Output the (X, Y) coordinate of the center of the cell containing the given text.  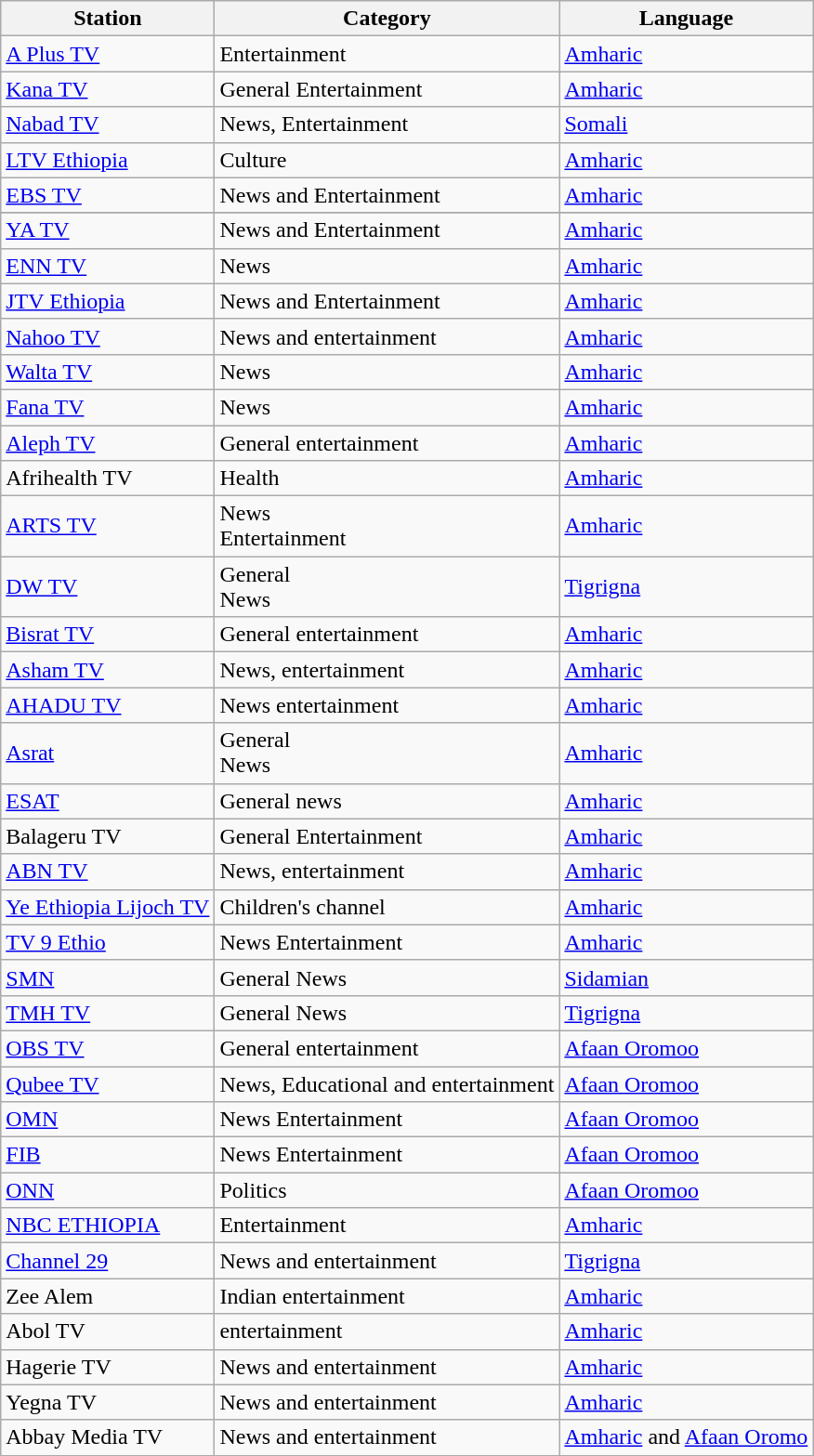
TMH TV (108, 1013)
JTV Ethiopia (108, 301)
Category (387, 19)
ARTS TV (108, 526)
Qubee TV (108, 1084)
Sidamian (686, 977)
Culture (387, 160)
OMN (108, 1120)
NBC ETHIOPIA (108, 1226)
Bisrat TV (108, 635)
Nabad TV (108, 125)
EBS TV (108, 195)
Health (387, 479)
Fana TV (108, 407)
Asrat (108, 753)
Children's channel (387, 907)
News, Entertainment (387, 125)
LTV Ethiopia (108, 160)
Nahoo TV (108, 336)
A Plus TV (108, 54)
AHADU TV (108, 705)
FIB (108, 1155)
Indian entertainment (387, 1296)
Station (108, 19)
News entertainment (387, 705)
Hagerie TV (108, 1367)
Asham TV (108, 670)
Ye Ethiopia Lijoch TV (108, 907)
Walta TV (108, 372)
ONN (108, 1190)
NewsEntertainment (387, 526)
Somali (686, 125)
OBS TV (108, 1048)
ESAT (108, 801)
YA TV (108, 230)
General news (387, 801)
Abol TV (108, 1331)
Aleph TV (108, 443)
ABN TV (108, 872)
Kana TV (108, 89)
Politics (387, 1190)
Language (686, 19)
News, Educational and entertainment (387, 1084)
Afrihealth TV (108, 479)
Channel 29 (108, 1261)
Balageru TV (108, 836)
Abbay Media TV (108, 1437)
DW TV (108, 587)
Amharic and Afaan Oromo (686, 1437)
Yegna TV (108, 1402)
Zee Alem (108, 1296)
ENN TV (108, 266)
entertainment (387, 1331)
TV 9 Ethio (108, 942)
SMN (108, 977)
